Return the [X, Y] coordinate for the center point of the cell that contains the specified text.  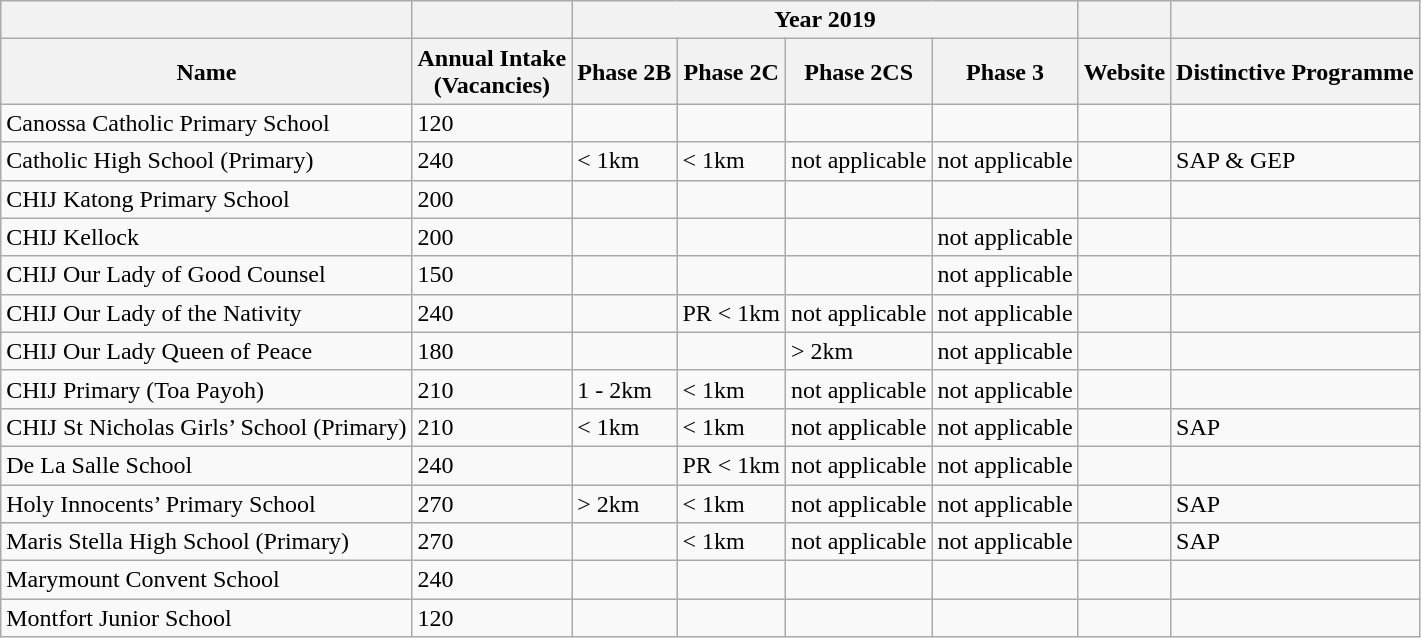
CHIJ Katong Primary School [206, 199]
Phase 2CS [859, 72]
Canossa Catholic Primary School [206, 123]
Distinctive Programme [1296, 72]
Holy Innocents’ Primary School [206, 503]
CHIJ St Nicholas Girls’ School (Primary) [206, 427]
CHIJ Our Lady of Good Counsel [206, 275]
Marymount Convent School [206, 580]
Phase 2C [732, 72]
150 [492, 275]
CHIJ Our Lady Queen of Peace [206, 351]
Website [1124, 72]
CHIJ Primary (Toa Payoh) [206, 389]
Catholic High School (Primary) [206, 161]
1 - 2km [624, 389]
Phase 2B [624, 72]
CHIJ Our Lady of the Nativity [206, 313]
180 [492, 351]
Name [206, 72]
SAP & GEP [1296, 161]
Phase 3 [1005, 72]
De La Salle School [206, 465]
Maris Stella High School (Primary) [206, 542]
Year 2019 [825, 20]
Annual Intake(Vacancies) [492, 72]
Montfort Junior School [206, 618]
CHIJ Kellock [206, 237]
